Extract the [X, Y] coordinate from the center of the cell holding the provided text.  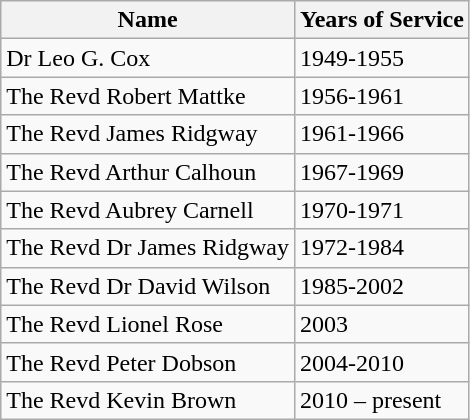
1967-1969 [382, 172]
Dr Leo G. Cox [148, 58]
Name [148, 20]
Years of Service [382, 20]
The Revd Kevin Brown [148, 400]
2003 [382, 324]
1970-1971 [382, 210]
2010 – present [382, 400]
1949-1955 [382, 58]
The Revd Lionel Rose [148, 324]
The Revd Aubrey Carnell [148, 210]
1985-2002 [382, 286]
The Revd Dr David Wilson [148, 286]
The Revd James Ridgway [148, 134]
The Revd Dr James Ridgway [148, 248]
1961-1966 [382, 134]
The Revd Peter Dobson [148, 362]
The Revd Arthur Calhoun [148, 172]
1972-1984 [382, 248]
1956-1961 [382, 96]
The Revd Robert Mattke [148, 96]
2004-2010 [382, 362]
